Output the (x, y) coordinate of the center of the cell containing the given text.  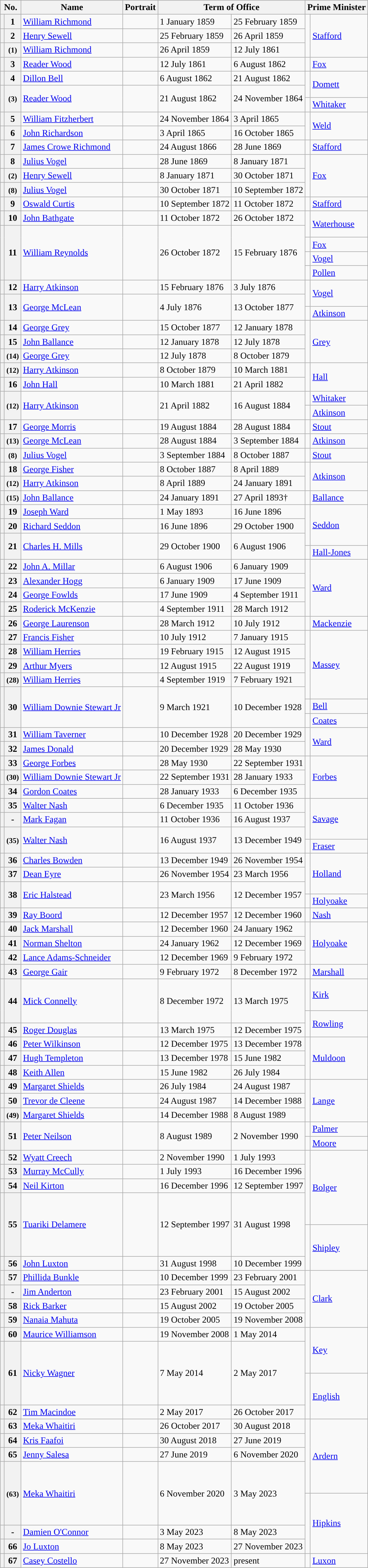
Clark (339, 1299)
53 (13, 1171)
Mark Fagan (72, 820)
George Laurenson (72, 623)
Muldoon (339, 1058)
John Hall (72, 384)
(28) (13, 680)
Nash (339, 915)
Shipley (339, 1247)
No. (10, 7)
Lance Adams-Schneider (72, 957)
Trevor de Cleene (72, 1101)
39 (13, 915)
Francis Fisher (72, 637)
Name (72, 7)
24 August 1866 (195, 147)
4 July 1876 (195, 308)
31 (13, 735)
42 (13, 957)
Bolger (339, 1187)
Nanaia Mahuta (72, 1320)
Ray Boord (72, 915)
64 (13, 1440)
22 (13, 566)
Seddon (339, 525)
58 (13, 1306)
Dean Eyre (72, 874)
Rowling (339, 1024)
54 (13, 1186)
3 (13, 64)
51 (13, 1136)
James Donald (72, 749)
26 (13, 623)
George Fisher (72, 469)
Jenny Salesa (72, 1454)
43 (13, 971)
Arthur Myers (72, 666)
55 (13, 1224)
4 September 1919 (195, 680)
Lange (339, 1101)
Luxon (339, 1561)
Moore (339, 1143)
7 May 2014 (195, 1373)
Oswald Curtis (72, 204)
English (339, 1396)
Waterhouse (339, 224)
47 (13, 1058)
1 May 1893 (195, 512)
Charles Bowden (72, 860)
(49) (13, 1115)
22 August 1919 (268, 666)
Forbes (339, 777)
William Fitzherbert (72, 119)
49 (13, 1087)
Rick Barker (72, 1306)
Grey (339, 341)
Term of Office (231, 7)
George Gair (72, 971)
Weld (339, 126)
Jim Anderton (72, 1292)
Peter Wilkinson (72, 1044)
33 (13, 763)
16 (13, 384)
16 October 1865 (268, 133)
27 (13, 637)
23 (13, 581)
John A. Millar (72, 566)
Ardern (339, 1456)
50 (13, 1101)
61 (13, 1373)
5 (13, 119)
Savage (339, 818)
6 (13, 133)
Fraser (339, 846)
James Crowe Richmond (72, 147)
52 (13, 1157)
Domett (339, 84)
Tuariki Delamere (72, 1224)
19 August 1884 (195, 427)
Ballance (339, 497)
65 (13, 1454)
34 (13, 791)
Tim Macindoe (72, 1412)
Portrait (141, 7)
Hugh Templeton (72, 1058)
24 (13, 595)
27 April 1893† (268, 497)
38 (13, 894)
William Taverner (72, 735)
Roger Douglas (72, 1030)
(63) (13, 1493)
36 (13, 860)
(13) (13, 441)
(14) (13, 356)
Norman Shelton (72, 943)
15 October 1877 (195, 327)
45 (13, 1030)
12 (13, 287)
13 (13, 308)
56 (13, 1263)
66 (13, 1546)
Jo Luxton (72, 1546)
Bell (339, 706)
63 (13, 1426)
8 (13, 161)
Phillida Bunkle (72, 1278)
Maurice Williamson (72, 1334)
15 (13, 341)
44 (13, 1001)
Prime Minister (337, 7)
Casey Costello (72, 1561)
(1) (13, 50)
17 (13, 427)
19 (13, 512)
Kris Faafoi (72, 1440)
Peter Neilson (72, 1136)
John Richardson (72, 133)
(2) (13, 175)
Neil Kirton (72, 1186)
Dillon Bell (72, 78)
13 October 1877 (268, 308)
present (268, 1561)
59 (13, 1320)
60 (13, 1334)
John Bathgate (72, 218)
3 July 1876 (268, 287)
Key (339, 1350)
Keith Allen (72, 1072)
46 (13, 1044)
21 (13, 546)
(3) (13, 98)
9 (13, 204)
32 (13, 749)
2 (13, 36)
28 (13, 652)
1 May 2014 (268, 1334)
20 (13, 526)
7 January 1915 (268, 637)
62 (13, 1412)
Roderick McKenzie (72, 609)
Holland (339, 874)
9 March 1921 (195, 707)
67 (13, 1561)
Richard Seddon (72, 526)
Joseph Ward (72, 512)
William Reynolds (72, 252)
Mick Connelly (72, 1001)
George Fowlds (72, 595)
Gordon Coates (72, 791)
11 (13, 252)
4 (13, 78)
57 (13, 1278)
Mackenzie (339, 623)
37 (13, 874)
1 January 1859 (195, 22)
Nicky Wagner (72, 1373)
George Morris (72, 427)
Marshall (339, 971)
Jack Marshall (72, 929)
29 (13, 666)
40 (13, 929)
35 (13, 805)
7 February 1921 (268, 680)
Palmer (339, 1129)
Wyatt Creech (72, 1157)
14 (13, 327)
41 (13, 943)
16 August 1884 (268, 405)
Coates (339, 721)
(35) (13, 840)
(15) (13, 497)
1 (13, 22)
7 (13, 147)
30 (13, 707)
Massey (339, 665)
Hall-Jones (339, 552)
25 (13, 609)
Alexander Hogg (72, 581)
(30) (13, 777)
18 (13, 469)
Charles H. Mills (72, 546)
Hipkins (339, 1523)
Damien O'Connor (72, 1532)
Kirk (339, 994)
10 (13, 218)
Hall (339, 377)
Eric Halstead (72, 894)
John Luxton (72, 1263)
Pollen (339, 273)
48 (13, 1072)
Murray McCully (72, 1171)
19 February 1915 (195, 652)
George Forbes (72, 763)
